Scan for the cell matching the given text and deliver its (x, y) coordinate at center. 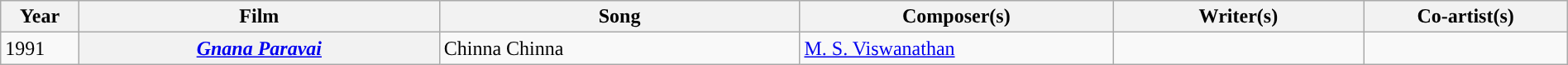
Gnana Paravai (259, 48)
Chinna Chinna (619, 48)
Composer(s) (956, 17)
Year (40, 17)
Film (259, 17)
Co-artist(s) (1465, 17)
Writer(s) (1239, 17)
Song (619, 17)
M. S. Viswanathan (956, 48)
1991 (40, 48)
